Output the (x, y) coordinate of the center of the cell containing the given text.  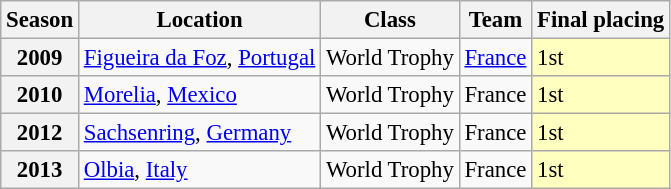
Sachsenring, Germany (199, 133)
Olbia, Italy (199, 170)
Class (390, 20)
2010 (40, 95)
Team (496, 20)
Location (199, 20)
Figueira da Foz, Portugal (199, 58)
2013 (40, 170)
Final placing (601, 20)
2012 (40, 133)
Season (40, 20)
Morelia, Mexico (199, 95)
2009 (40, 58)
